Return (X, Y) of the center of cell containing provided text 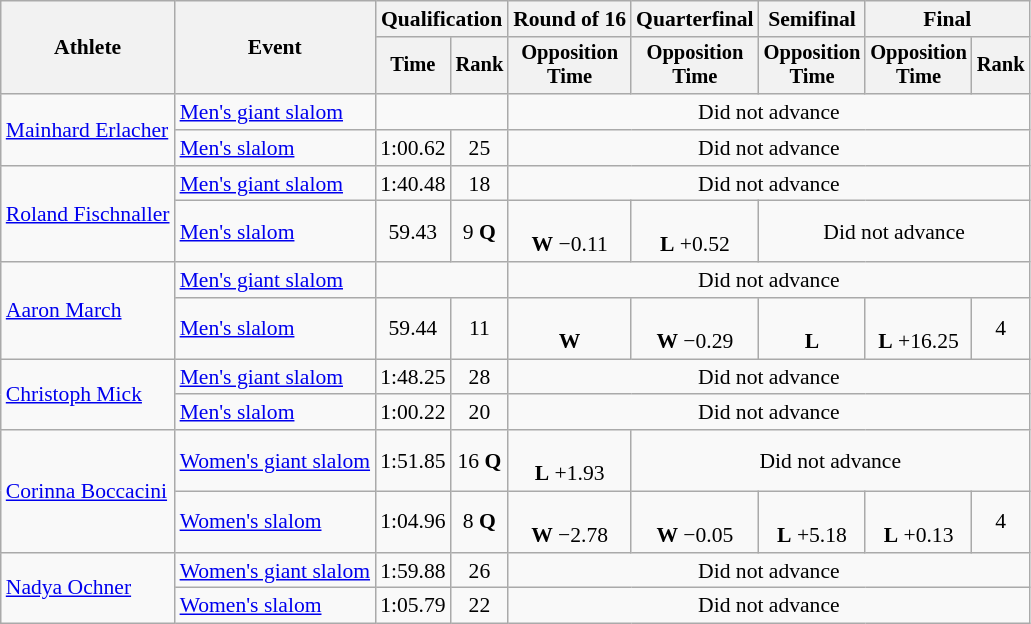
W −0.11 (570, 232)
16 Q (480, 460)
Semifinal (812, 19)
Mainhard Erlacher (88, 130)
8 Q (480, 522)
Nadya Ochner (88, 588)
59.44 (412, 328)
W (570, 328)
L (812, 328)
1:04.96 (412, 522)
W −0.29 (695, 328)
1:48.25 (412, 377)
Athlete (88, 48)
Final (947, 19)
W −2.78 (570, 522)
22 (480, 606)
Roland Fischnaller (88, 214)
28 (480, 377)
1:51.85 (412, 460)
1:05.79 (412, 606)
1:59.88 (412, 571)
11 (480, 328)
L +16.25 (918, 328)
26 (480, 571)
Christoph Mick (88, 394)
L +0.13 (918, 522)
Time (412, 66)
Round of 16 (570, 19)
L +0.52 (695, 232)
1:00.62 (412, 148)
25 (480, 148)
W −0.05 (695, 522)
1:00.22 (412, 413)
1:40.48 (412, 184)
9 Q (480, 232)
L +5.18 (812, 522)
Quarterfinal (695, 19)
Qualification (442, 19)
Event (276, 48)
L +1.93 (570, 460)
59.43 (412, 232)
Corinna Boccacini (88, 491)
20 (480, 413)
Aaron March (88, 310)
18 (480, 184)
